Return (X, Y) of the center of cell containing provided text 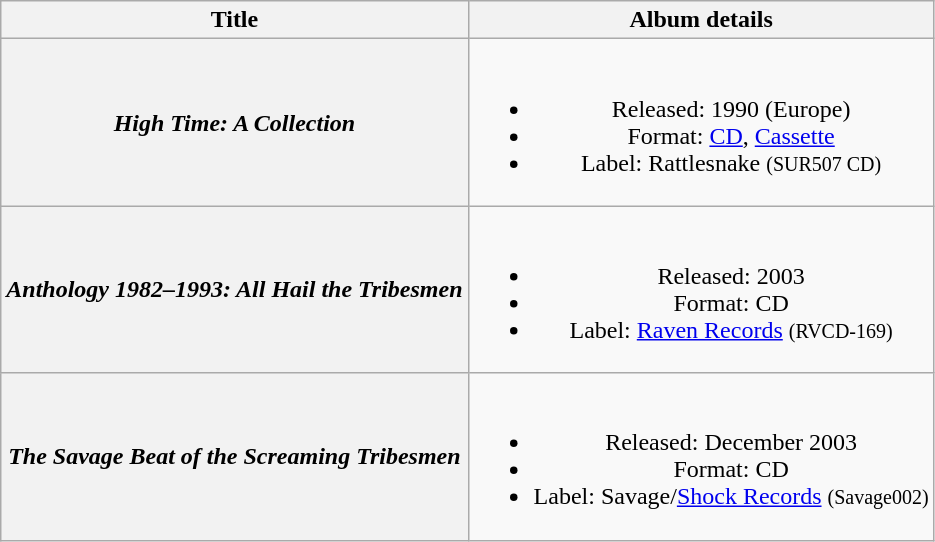
Title (234, 20)
High Time: A Collection (234, 122)
Album details (701, 20)
Released: 2003Format: CDLabel: Raven Records (RVCD-169) (701, 290)
Released: December 2003Format: CDLabel: Savage/Shock Records (Savage002) (701, 456)
Released: 1990 (Europe)Format: CD, CassetteLabel: Rattlesnake (SUR507 CD) (701, 122)
The Savage Beat of the Screaming Tribesmen (234, 456)
Anthology 1982–1993: All Hail the Tribesmen (234, 290)
